Determine the (x, y) coordinate at the center of the cell enclosing the given text.  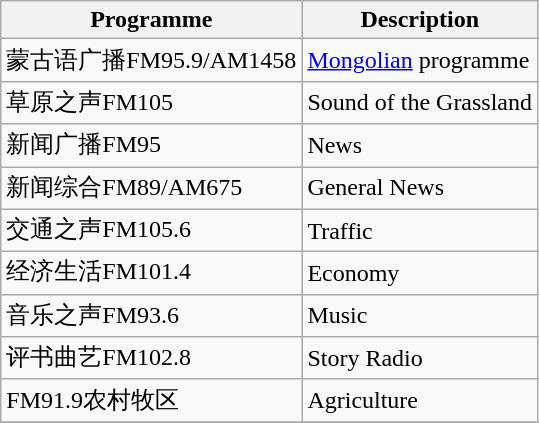
Story Radio (420, 358)
Music (420, 316)
评书曲艺FM102.8 (152, 358)
Agriculture (420, 400)
交通之声FM105.6 (152, 230)
经济生活FM101.4 (152, 274)
Description (420, 20)
新闻广播FM95 (152, 146)
News (420, 146)
Programme (152, 20)
General News (420, 188)
Economy (420, 274)
新闻综合FM89/AM675 (152, 188)
FM91.9农村牧区 (152, 400)
Sound of the Grassland (420, 102)
Mongolian programme (420, 60)
蒙古语广播FM95.9/AM1458 (152, 60)
草原之声FM105 (152, 102)
音乐之声FM93.6 (152, 316)
Traffic (420, 230)
